Scan for the cell matching the given text and deliver its [x, y] coordinate at center. 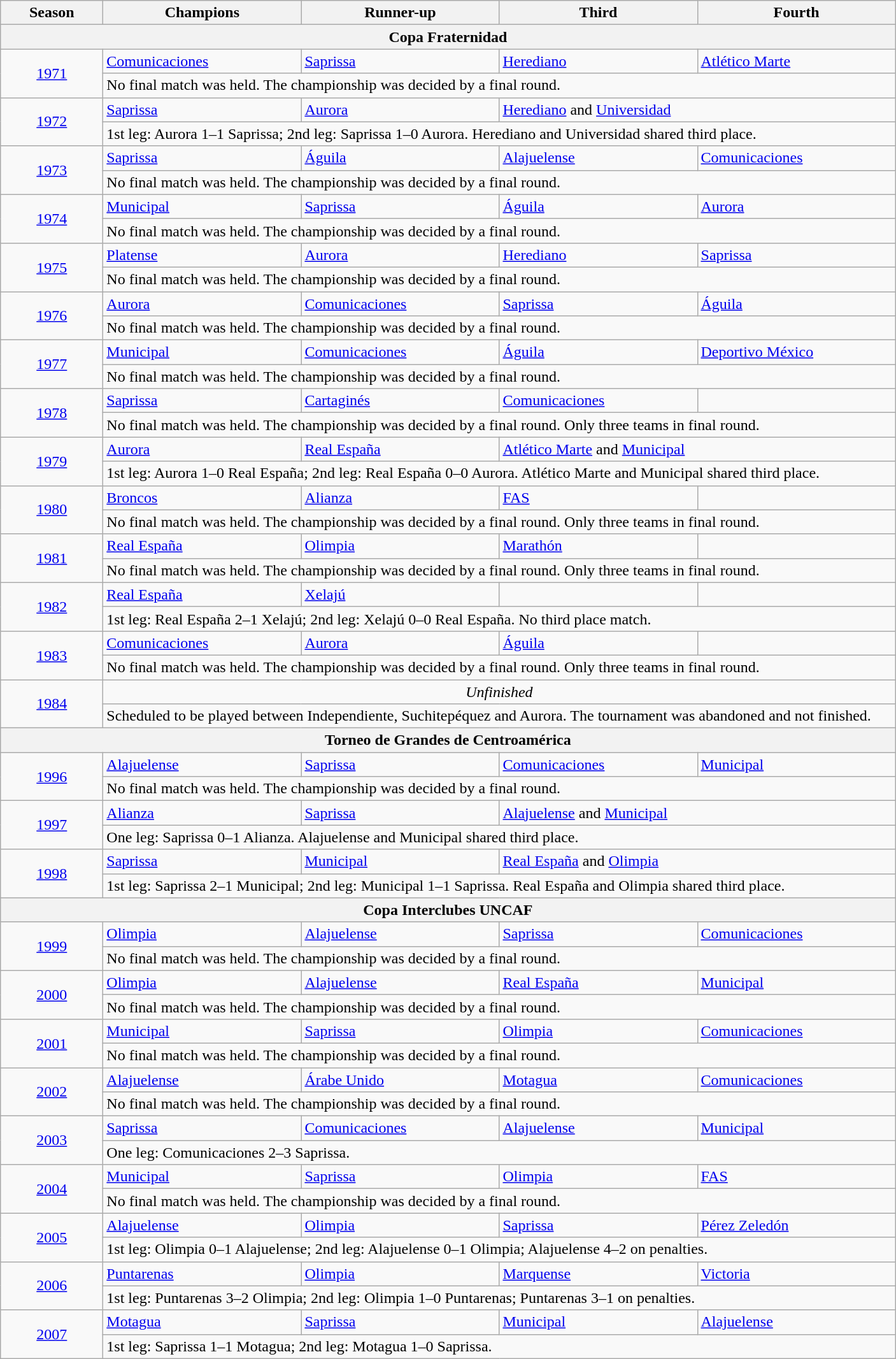
1997 [52, 825]
Runner-up [400, 13]
Pérez Zeledón [796, 1225]
1976 [52, 316]
1983 [52, 655]
Broncos [203, 498]
Platense [203, 255]
1972 [52, 122]
1973 [52, 170]
Herediano and Universidad [697, 110]
Xelajú [400, 594]
Copa Interclubes UNCAF [448, 910]
2003 [52, 1140]
Champions [203, 13]
1st leg: Aurora 1–0 Real España; 2nd leg: Real España 0–0 Aurora. Atlético Marte and Municipal shared third place. [499, 473]
Third [599, 13]
Puntarenas [203, 1274]
One leg: Comunicaciones 2–3 Saprissa. [499, 1153]
1st leg: Saprissa 1–1 Motagua; 2nd leg: Motagua 1–0 Saprissa. [499, 1346]
Alajuelense and Municipal [697, 813]
Árabe Unido [400, 1080]
1977 [52, 364]
Marquense [599, 1274]
Marathón [599, 546]
One leg: Saprissa 0–1 Alianza. Alajuelense and Municipal shared third place. [499, 837]
Real España and Olimpia [697, 861]
2005 [52, 1237]
Deportivo México [796, 352]
1971 [52, 73]
1998 [52, 874]
Cartaginés [400, 401]
Torneo de Grandes de Centroamérica [448, 740]
Unfinished [499, 691]
2006 [52, 1286]
1st leg: Olimpia 0–1 Alajuelense; 2nd leg: Alajuelense 0–1 Olimpia; Alajuelense 4–2 on penalties. [499, 1249]
1984 [52, 703]
1st leg: Real España 2–1 Xelajú; 2nd leg: Xelajú 0–0 Real España. No third place match. [499, 619]
Copa Fraternidad [448, 37]
Scheduled to be played between Independiente, Suchitepéquez and Aurora. The tournament was abandoned and not finished. [499, 716]
1978 [52, 413]
1st leg: Saprissa 2–1 Municipal; 2nd leg: Municipal 1–1 Saprissa. Real España and Olimpia shared third place. [499, 886]
1981 [52, 558]
Atlético Marte and Municipal [697, 449]
2002 [52, 1092]
1996 [52, 777]
Atlético Marte [796, 61]
1975 [52, 267]
2000 [52, 995]
Season [52, 13]
1st leg: Aurora 1–1 Saprissa; 2nd leg: Saprissa 1–0 Aurora. Herediano and Universidad shared third place. [499, 134]
1st leg: Puntarenas 3–2 Olimpia; 2nd leg: Olimpia 1–0 Puntarenas; Puntarenas 3–1 on penalties. [499, 1298]
Fourth [796, 13]
1999 [52, 946]
2004 [52, 1189]
2007 [52, 1334]
1974 [52, 219]
2001 [52, 1043]
1980 [52, 510]
1982 [52, 607]
1979 [52, 461]
Victoria [796, 1274]
